Extract the (x, y) coordinate from the center of the cell holding the provided text.  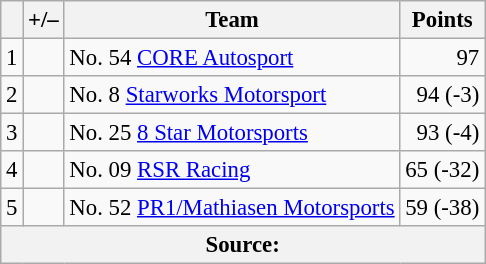
97 (442, 58)
5 (12, 208)
Team (232, 20)
3 (12, 133)
Points (442, 20)
1 (12, 58)
No. 52 PR1/Mathiasen Motorsports (232, 208)
No. 25 8 Star Motorsports (232, 133)
2 (12, 95)
59 (-38) (442, 208)
93 (-4) (442, 133)
+/– (44, 20)
4 (12, 170)
No. 09 RSR Racing (232, 170)
No. 8 Starworks Motorsport (232, 95)
65 (-32) (442, 170)
Source: (243, 245)
94 (-3) (442, 95)
No. 54 CORE Autosport (232, 58)
